Scan for the cell matching the given text and deliver its [x, y] coordinate at center. 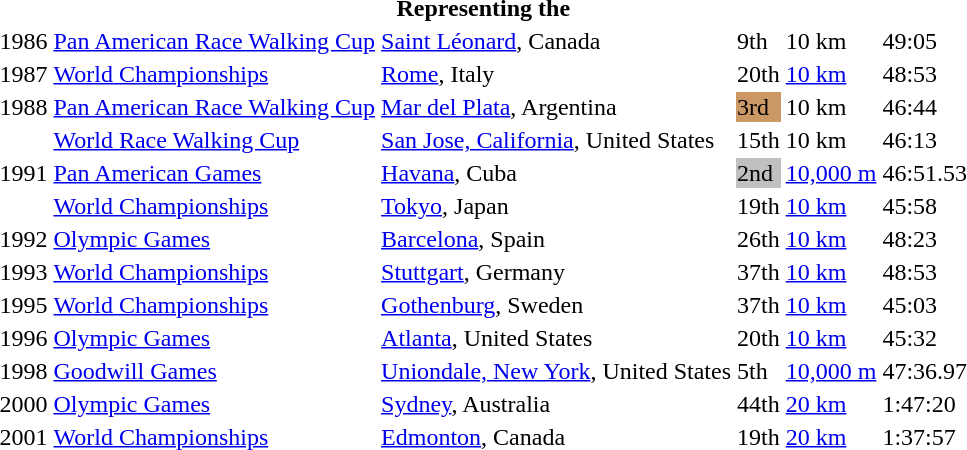
Mar del Plata, Argentina [556, 107]
Uniondale, New York, United States [556, 371]
Sydney, Australia [556, 404]
World Race Walking Cup [214, 140]
Goodwill Games [214, 371]
Barcelona, Spain [556, 239]
San Jose, California, United States [556, 140]
15th [759, 140]
Saint Léonard, Canada [556, 41]
2nd [759, 173]
3rd [759, 107]
Gothenburg, Sweden [556, 305]
Stuttgart, Germany [556, 272]
Pan American Games [214, 173]
Tokyo, Japan [556, 206]
Rome, Italy [556, 74]
26th [759, 239]
5th [759, 371]
20 km [831, 404]
9th [759, 41]
44th [759, 404]
Havana, Cuba [556, 173]
19th [759, 206]
Atlanta, United States [556, 338]
